Return the [X, Y] coordinate for the center point of the cell that contains the specified text.  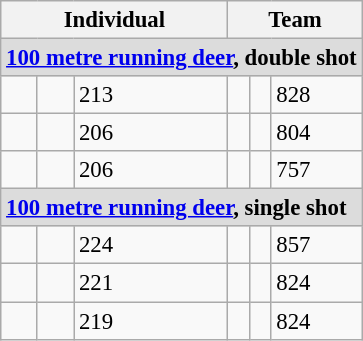
828 [316, 95]
Individual [114, 20]
221 [151, 283]
224 [151, 245]
219 [151, 321]
804 [316, 133]
757 [316, 170]
857 [316, 245]
213 [151, 95]
100 metre running deer, double shot [182, 58]
Team [295, 20]
100 metre running deer, single shot [182, 208]
